Scan for the cell matching the given text and deliver its [x, y] coordinate at center. 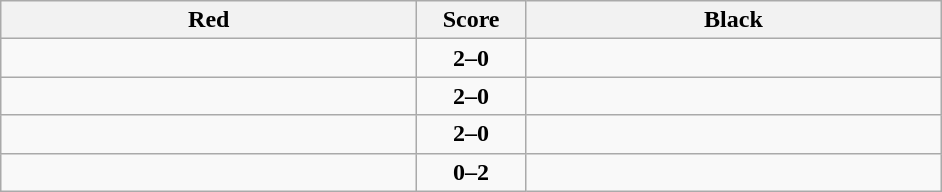
Black [733, 20]
Score [472, 20]
0–2 [472, 172]
Red [209, 20]
